From the cell containing the given text, extract its center point as [X, Y] coordinate. 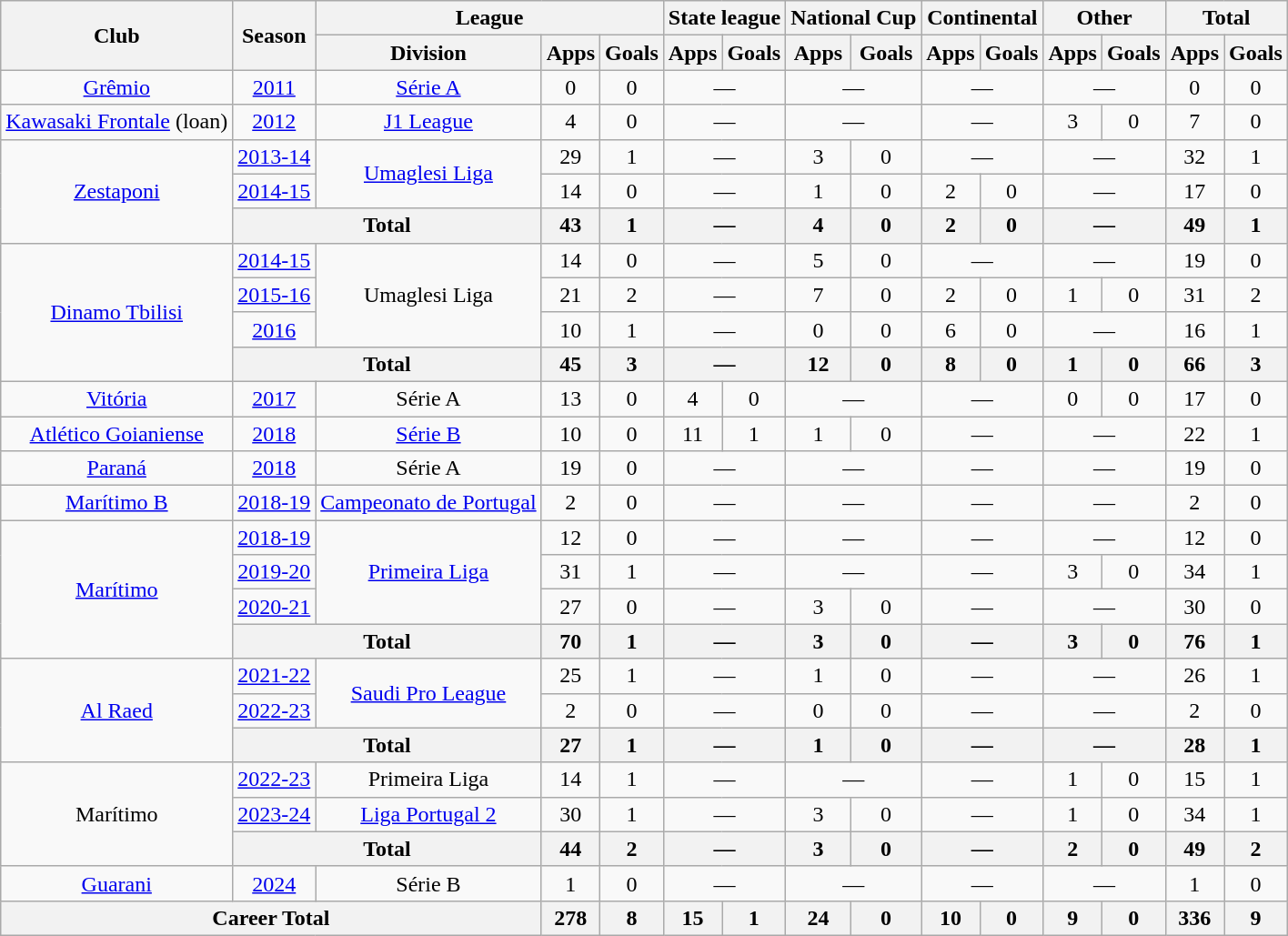
2024 [275, 883]
21 [570, 295]
16 [1194, 329]
Zestaponi [116, 191]
2023-24 [275, 814]
Division [428, 53]
League [489, 18]
29 [570, 156]
24 [819, 918]
Guarani [116, 883]
13 [570, 398]
44 [570, 849]
Club [116, 35]
2011 [275, 87]
2015-16 [275, 295]
336 [1194, 918]
278 [570, 918]
Other [1104, 18]
25 [570, 676]
Vitória [116, 398]
2020-21 [275, 607]
22 [1194, 434]
2021-22 [275, 676]
2012 [275, 122]
Season [275, 35]
State league [724, 18]
2016 [275, 329]
Liga Portugal 2 [428, 814]
26 [1194, 676]
11 [692, 434]
Marítimo B [116, 503]
Saudi Pro League [428, 693]
28 [1194, 745]
32 [1194, 156]
2019-20 [275, 572]
76 [1194, 641]
Al Raed [116, 710]
Atlético Goianiense [116, 434]
70 [570, 641]
Campeonato de Portugal [428, 503]
Dinamo Tbilisi [116, 312]
Continental [982, 18]
J1 League [428, 122]
45 [570, 364]
National Cup [853, 18]
5 [819, 260]
Career Total [271, 918]
2013-14 [275, 156]
66 [1194, 364]
2017 [275, 398]
Paraná [116, 468]
Grêmio [116, 87]
43 [570, 226]
Kawasaki Frontale (loan) [116, 122]
6 [951, 329]
